Locate the cell with the specified text and output its [X, Y] center coordinate. 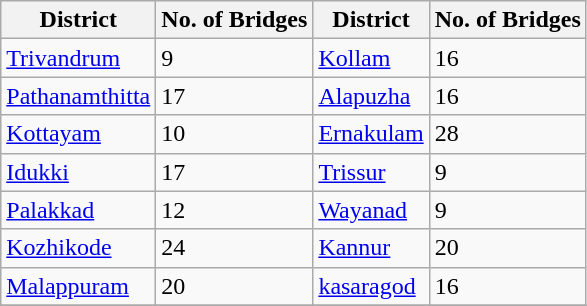
24 [234, 248]
Palakkad [78, 210]
Pathanamthitta [78, 96]
Kottayam [78, 134]
Kannur [371, 248]
Ernakulam [371, 134]
Kollam [371, 58]
28 [508, 134]
10 [234, 134]
Idukki [78, 172]
12 [234, 210]
Trivandrum [78, 58]
kasaragod [371, 286]
Kozhikode [78, 248]
Wayanad [371, 210]
Trissur [371, 172]
Malappuram [78, 286]
Alapuzha [371, 96]
